For the text-containing cell, return its midpoint in (X, Y) coordinate format. 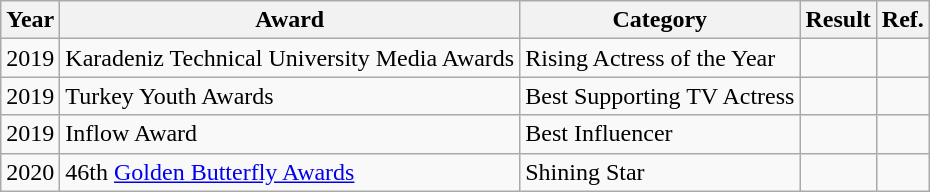
Karadeniz Technical University Media Awards (290, 58)
Year (30, 20)
Turkey Youth Awards (290, 96)
Inflow Award (290, 134)
2020 (30, 172)
Shining Star (660, 172)
Best Influencer (660, 134)
Award (290, 20)
Best Supporting TV Actress (660, 96)
46th Golden Butterfly Awards (290, 172)
Result (838, 20)
Category (660, 20)
Ref. (902, 20)
Rising Actress of the Year (660, 58)
